Provide the (X, Y) coordinate of the cell's center where the given text is located.  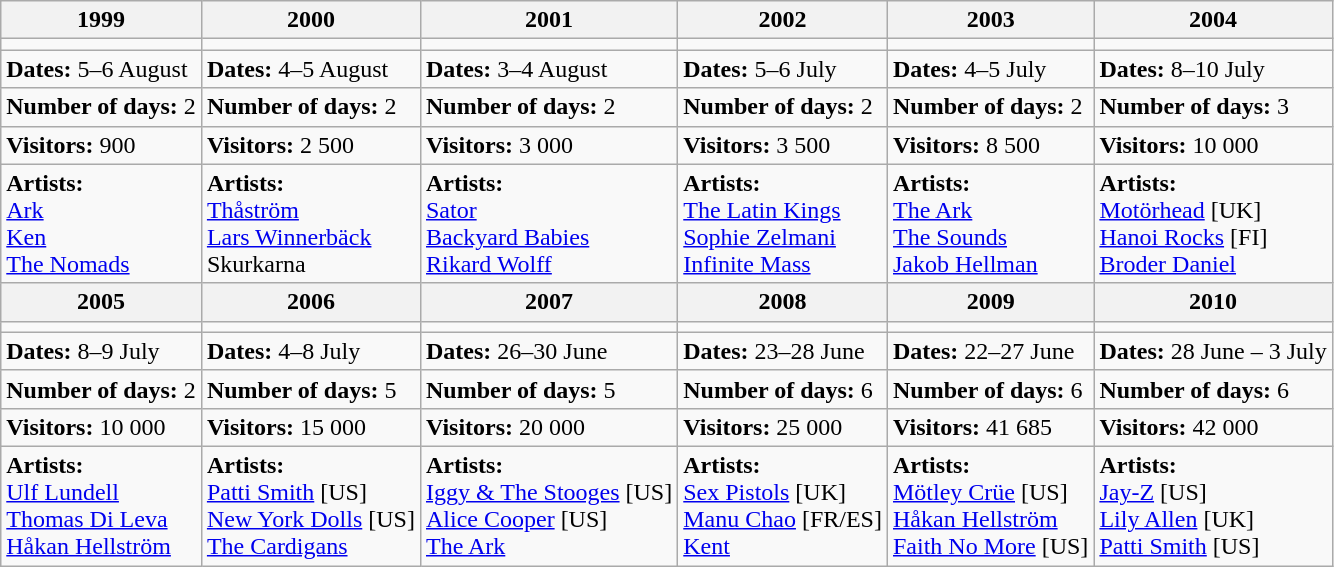
2009 (990, 302)
Visitors: 2 500 (310, 145)
Visitors: 20 000 (548, 427)
Visitors: 8 500 (990, 145)
2003 (990, 20)
2005 (102, 302)
Dates: 22–27 June (990, 351)
Dates: 4–8 July (310, 351)
2002 (783, 20)
Dates: 26–30 June (548, 351)
Number of days: 3 (1213, 107)
Visitors: 41 685 (990, 427)
Dates: 3–4 August (548, 69)
Artists:Thåström Lars Winnerbäck Skurkarna (310, 224)
Dates: 23–28 June (783, 351)
Dates: 8–10 July (1213, 69)
1999 (102, 20)
Visitors: 900 (102, 145)
Dates: 4–5 August (310, 69)
Artists:Sator Backyard Babies Rikard Wolff (548, 224)
Dates: 28 June – 3 July (1213, 351)
Dates: 8–9 July (102, 351)
Visitors: 3 000 (548, 145)
Visitors: 3 500 (783, 145)
Dates: 4–5 July (990, 69)
2004 (1213, 20)
Artists:Patti Smith [US] New York Dolls [US] The Cardigans (310, 506)
Visitors: 25 000 (783, 427)
2010 (1213, 302)
Artists:Ark Ken The Nomads (102, 224)
2008 (783, 302)
2006 (310, 302)
Artists:Ulf Lundell Thomas Di Leva Håkan Hellström (102, 506)
Artists:Motörhead [UK] Hanoi Rocks [FI] Broder Daniel (1213, 224)
2007 (548, 302)
Visitors: 15 000 (310, 427)
2001 (548, 20)
Visitors: 42 000 (1213, 427)
Artists:The Ark The Sounds Jakob Hellman (990, 224)
Dates: 5–6 August (102, 69)
Artists:Mötley Crüe [US] Håkan Hellström Faith No More [US] (990, 506)
Dates: 5–6 July (783, 69)
Artists:The Latin Kings Sophie Zelmani Infinite Mass (783, 224)
Artists:Jay-Z [US] Lily Allen [UK] Patti Smith [US] (1213, 506)
Artists:Iggy & The Stooges [US] Alice Cooper [US] The Ark (548, 506)
2000 (310, 20)
Artists:Sex Pistols [UK] Manu Chao [FR/ES] Kent (783, 506)
